Output the (x, y) coordinate of the center of the cell containing the given text.  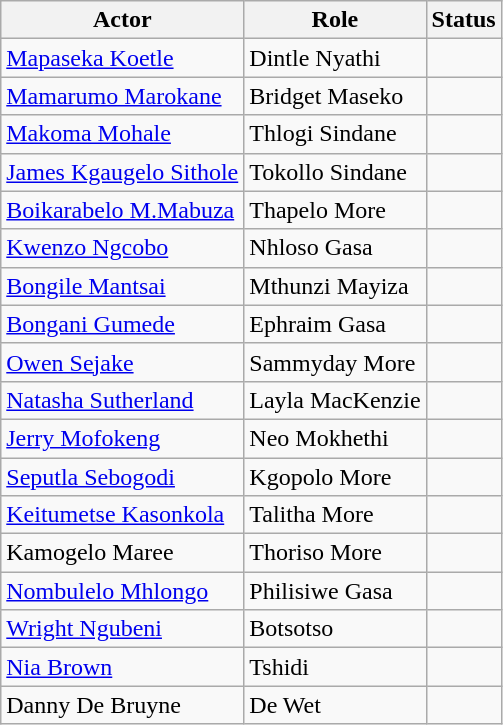
Mthunzi Mayiza (335, 286)
Dintle Nyathi (335, 58)
Actor (122, 20)
Nhloso Gasa (335, 248)
Kwenzo Ngcobo (122, 248)
Nia Brown (122, 667)
Jerry Mofokeng (122, 438)
Kamogelo Maree (122, 553)
Botsotso (335, 629)
James Kgaugelo Sithole (122, 172)
Bongile Mantsai (122, 286)
De Wet (335, 705)
Owen Sejake (122, 362)
Danny De Bruyne (122, 705)
Ephraim Gasa (335, 324)
Tokollo Sindane (335, 172)
Bridget Maseko (335, 96)
Layla MacKenzie (335, 400)
Tshidi (335, 667)
Seputla Sebogodi (122, 477)
Natasha Sutherland (122, 400)
Philisiwe Gasa (335, 591)
Thapelo More (335, 210)
Wright Ngubeni (122, 629)
Boikarabelo M.Mabuza (122, 210)
Sammyday More (335, 362)
Nombulelo Mhlongo (122, 591)
Role (335, 20)
Bongani Gumede (122, 324)
Thlogi Sindane (335, 134)
Keitumetse Kasonkola (122, 515)
Status (464, 20)
Talitha More (335, 515)
Mamarumo Marokane (122, 96)
Makoma Mohale (122, 134)
Kgopolo More (335, 477)
Neo Mokhethi (335, 438)
Mapaseka Koetle (122, 58)
Thoriso More (335, 553)
